Search for the cell housing the specified text and yield its (X, Y) center coordinate. 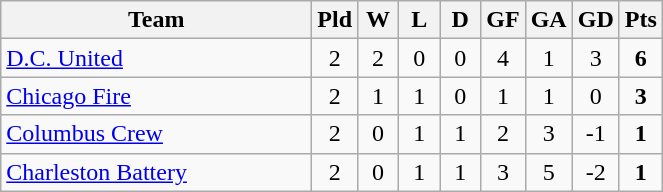
6 (640, 58)
Team (156, 20)
-2 (596, 172)
Charleston Battery (156, 172)
GD (596, 20)
L (420, 20)
Pts (640, 20)
W (378, 20)
Columbus Crew (156, 134)
GA (548, 20)
5 (548, 172)
-1 (596, 134)
GF (503, 20)
D.C. United (156, 58)
4 (503, 58)
D (460, 20)
Chicago Fire (156, 96)
Pld (335, 20)
